Capture the cell that displays the provided text and extract its [X, Y] central coordinate. 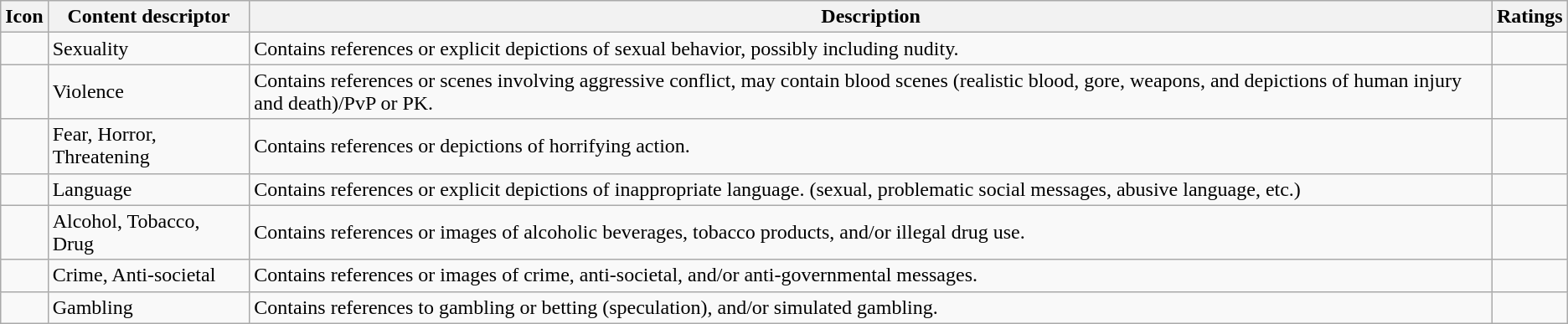
Contains references or images of crime, anti-societal, and/or anti-governmental messages. [871, 275]
Alcohol, Tobacco, Drug [149, 233]
Icon [24, 17]
Crime, Anti-societal [149, 275]
Gambling [149, 307]
Violence [149, 92]
Contains references or images of alcoholic beverages, tobacco products, and/or illegal drug use. [871, 233]
Contains references or explicit depictions of inappropriate language. (sexual, problematic social messages, abusive language, etc.) [871, 189]
Fear, Horror, Threatening [149, 146]
Language [149, 189]
Contains references to gambling or betting (speculation), and/or simulated gambling. [871, 307]
Description [871, 17]
Contains references or depictions of horrifying action. [871, 146]
Content descriptor [149, 17]
Ratings [1529, 17]
Sexuality [149, 49]
Contains references or explicit depictions of sexual behavior, possibly including nudity. [871, 49]
